For the text-containing cell, return its midpoint in [X, Y] coordinate format. 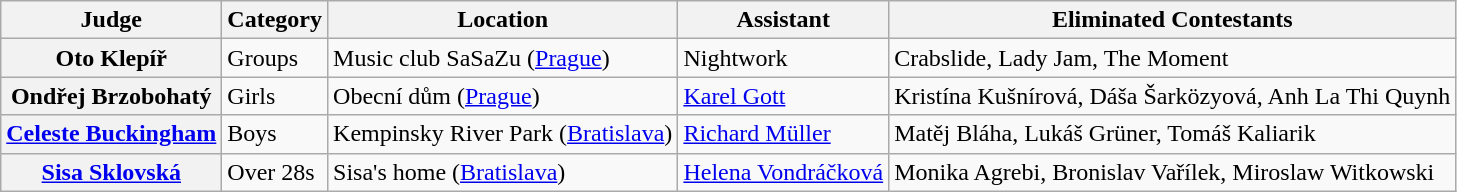
Oto Klepíř [112, 58]
Judge [112, 20]
Kristína Kušnírová, Dáša Šarközyová, Anh La Thi Quynh [1172, 96]
Karel Gott [784, 96]
Over 28s [275, 172]
Ondřej Brzobohatý [112, 96]
Sisa's home (Bratislava) [503, 172]
Celeste Buckingham [112, 134]
Eliminated Contestants [1172, 20]
Crabslide, Lady Jam, The Moment [1172, 58]
Sisa Sklovská [112, 172]
Groups [275, 58]
Girls [275, 96]
Boys [275, 134]
Matěj Bláha, Lukáš Grüner, Tomáš Kaliarik [1172, 134]
Obecní dům (Prague) [503, 96]
Category [275, 20]
Nightwork [784, 58]
Kempinsky River Park (Bratislava) [503, 134]
Assistant [784, 20]
Location [503, 20]
Music club SaSaZu (Prague) [503, 58]
Monika Agrebi, Bronislav Vařílek, Miroslaw Witkowski [1172, 172]
Richard Müller [784, 134]
Helena Vondráčková [784, 172]
